Return the (x, y) coordinate for the center point of the cell that contains the specified text.  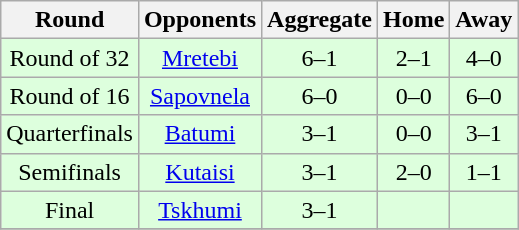
Quarterfinals (70, 134)
Round of 32 (70, 58)
2–0 (413, 172)
Mretebi (200, 58)
Round of 16 (70, 96)
Semifinals (70, 172)
Opponents (200, 20)
Round (70, 20)
6–1 (320, 58)
1–1 (484, 172)
Final (70, 210)
Aggregate (320, 20)
Kutaisi (200, 172)
Tskhumi (200, 210)
Sapovnela (200, 96)
Home (413, 20)
2–1 (413, 58)
Batumi (200, 134)
4–0 (484, 58)
Away (484, 20)
